Extract the (x, y) coordinate from the center of the cell holding the provided text.  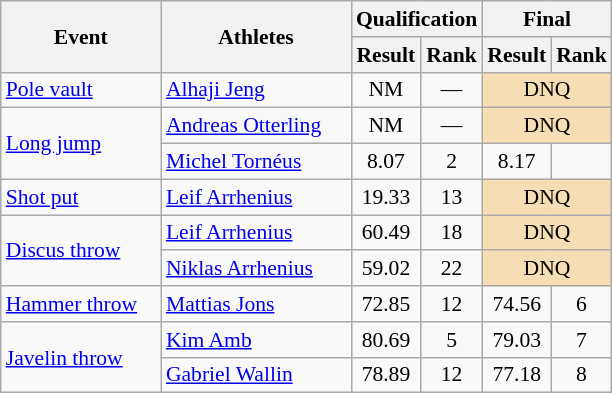
74.56 (516, 304)
Event (81, 36)
8.17 (516, 162)
80.69 (386, 340)
18 (452, 233)
22 (452, 269)
Michel Tornéus (256, 162)
77.18 (516, 375)
Javelin throw (81, 358)
79.03 (516, 340)
Mattias Jons (256, 304)
6 (582, 304)
7 (582, 340)
59.02 (386, 269)
Final (546, 19)
8 (582, 375)
Qualification (416, 19)
Discus throw (81, 250)
Shot put (81, 197)
Alhaji Jeng (256, 90)
60.49 (386, 233)
78.89 (386, 375)
8.07 (386, 162)
Andreas Otterling (256, 126)
13 (452, 197)
72.85 (386, 304)
Pole vault (81, 90)
19.33 (386, 197)
5 (452, 340)
Hammer throw (81, 304)
2 (452, 162)
Kim Amb (256, 340)
Long jump (81, 144)
Niklas Arrhenius (256, 269)
Gabriel Wallin (256, 375)
Athletes (256, 36)
